Locate the cell with the specified text and output its (x, y) center coordinate. 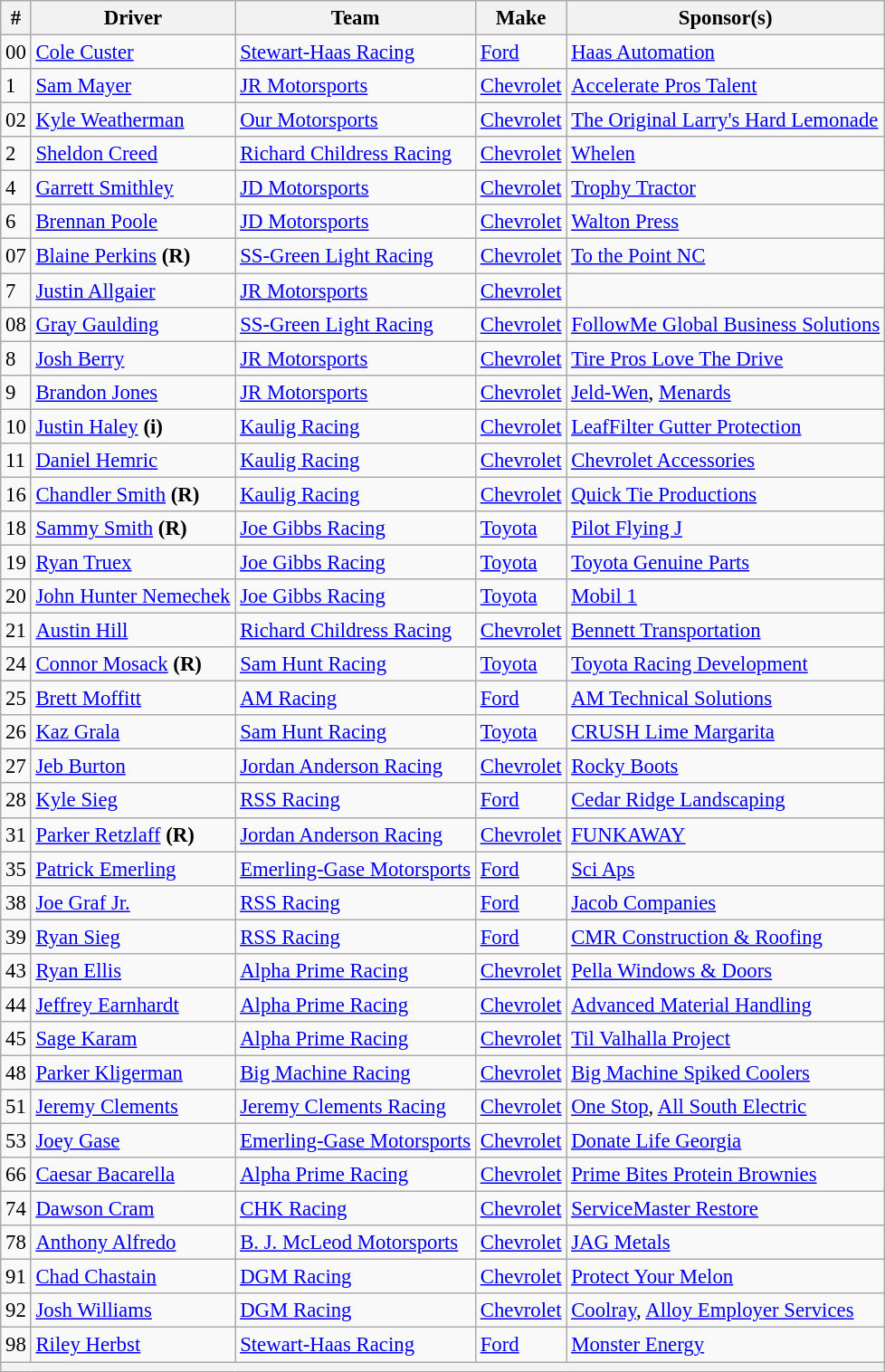
Parker Kligerman (133, 1072)
Parker Retzlaff (R) (133, 834)
66 (16, 1175)
Chad Chastain (133, 1277)
07 (16, 256)
28 (16, 801)
44 (16, 1005)
78 (16, 1243)
Justin Allgaier (133, 291)
Joey Gase (133, 1141)
Jeffrey Earnhardt (133, 1005)
Prime Bites Protein Brownies (726, 1175)
Sheldon Creed (133, 154)
Connor Mosack (R) (133, 664)
Advanced Material Handling (726, 1005)
6 (16, 222)
B. J. McLeod Motorsports (356, 1243)
Sponsor(s) (726, 18)
ServiceMaster Restore (726, 1209)
Toyota Genuine Parts (726, 562)
38 (16, 902)
Josh Williams (133, 1311)
Ryan Sieg (133, 937)
Toyota Racing Development (726, 664)
JAG Metals (726, 1243)
Sam Mayer (133, 86)
Dawson Cram (133, 1209)
Cole Custer (133, 52)
Protect Your Melon (726, 1277)
Big Machine Spiked Coolers (726, 1072)
08 (16, 324)
Josh Berry (133, 358)
Joe Graf Jr. (133, 902)
Make (520, 18)
Justin Haley (i) (133, 426)
35 (16, 869)
Jeremy Clements (133, 1107)
7 (16, 291)
11 (16, 461)
2 (16, 154)
Walton Press (726, 222)
Donate Life Georgia (726, 1141)
Tire Pros Love The Drive (726, 358)
25 (16, 699)
24 (16, 664)
FollowMe Global Business Solutions (726, 324)
Pella Windows & Doors (726, 971)
AM Technical Solutions (726, 699)
Our Motorsports (356, 120)
Riley Herbst (133, 1345)
10 (16, 426)
1 (16, 86)
9 (16, 392)
FUNKAWAY (726, 834)
To the Point NC (726, 256)
8 (16, 358)
One Stop, All South Electric (726, 1107)
21 (16, 631)
Gray Gaulding (133, 324)
Brandon Jones (133, 392)
Garrett Smithley (133, 188)
Blaine Perkins (R) (133, 256)
39 (16, 937)
Brett Moffitt (133, 699)
Rocky Boots (726, 767)
Kyle Sieg (133, 801)
Cedar Ridge Landscaping (726, 801)
18 (16, 529)
Monster Energy (726, 1345)
Coolray, Alloy Employer Services (726, 1311)
Big Machine Racing (356, 1072)
98 (16, 1345)
Bennett Transportation (726, 631)
Caesar Bacarella (133, 1175)
Ryan Ellis (133, 971)
CMR Construction & Roofing (726, 937)
31 (16, 834)
Kaz Grala (133, 732)
4 (16, 188)
Daniel Hemric (133, 461)
00 (16, 52)
Haas Automation (726, 52)
Jeb Burton (133, 767)
Kyle Weatherman (133, 120)
Austin Hill (133, 631)
Whelen (726, 154)
CHK Racing (356, 1209)
Accelerate Pros Talent (726, 86)
The Original Larry's Hard Lemonade (726, 120)
Driver (133, 18)
16 (16, 494)
# (16, 18)
51 (16, 1107)
Trophy Tractor (726, 188)
Jeld-Wen, Menards (726, 392)
Jacob Companies (726, 902)
AM Racing (356, 699)
53 (16, 1141)
Anthony Alfredo (133, 1243)
45 (16, 1039)
20 (16, 596)
CRUSH Lime Margarita (726, 732)
43 (16, 971)
74 (16, 1209)
Til Valhalla Project (726, 1039)
Jeremy Clements Racing (356, 1107)
Patrick Emerling (133, 869)
Sammy Smith (R) (133, 529)
Brennan Poole (133, 222)
Ryan Truex (133, 562)
Chevrolet Accessories (726, 461)
John Hunter Nemechek (133, 596)
Mobil 1 (726, 596)
Quick Tie Productions (726, 494)
27 (16, 767)
19 (16, 562)
Sci Aps (726, 869)
91 (16, 1277)
Chandler Smith (R) (133, 494)
Team (356, 18)
26 (16, 732)
02 (16, 120)
LeafFilter Gutter Protection (726, 426)
92 (16, 1311)
48 (16, 1072)
Sage Karam (133, 1039)
Pilot Flying J (726, 529)
